Return (x, y) of the center of cell containing provided text 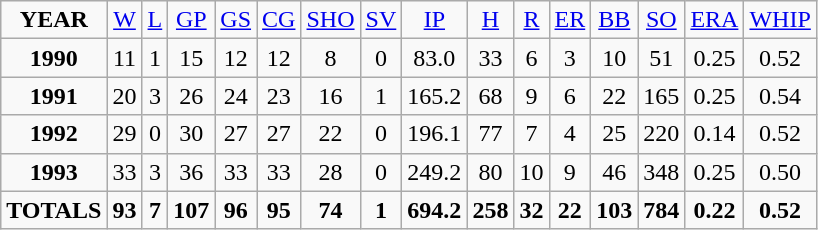
W (124, 20)
77 (490, 134)
16 (330, 96)
165 (662, 96)
26 (192, 96)
24 (236, 96)
30 (192, 134)
36 (192, 172)
IP (434, 20)
TOTALS (54, 210)
348 (662, 172)
0.50 (780, 172)
15 (192, 58)
CG (279, 20)
29 (124, 134)
WHIP (780, 20)
SV (381, 20)
0.22 (714, 210)
8 (330, 58)
249.2 (434, 172)
23 (279, 96)
YEAR (54, 20)
1993 (54, 172)
SHO (330, 20)
20 (124, 96)
220 (662, 134)
258 (490, 210)
4 (570, 134)
32 (532, 210)
68 (490, 96)
L (155, 20)
95 (279, 210)
1992 (54, 134)
93 (124, 210)
46 (614, 172)
ER (570, 20)
0.14 (714, 134)
784 (662, 210)
1991 (54, 96)
GS (236, 20)
103 (614, 210)
196.1 (434, 134)
107 (192, 210)
GP (192, 20)
1990 (54, 58)
51 (662, 58)
96 (236, 210)
25 (614, 134)
ERA (714, 20)
74 (330, 210)
SO (662, 20)
H (490, 20)
80 (490, 172)
83.0 (434, 58)
0.54 (780, 96)
28 (330, 172)
165.2 (434, 96)
11 (124, 58)
R (532, 20)
BB (614, 20)
694.2 (434, 210)
